Provide the (x, y) coordinate of the cell's center where the given text is located.  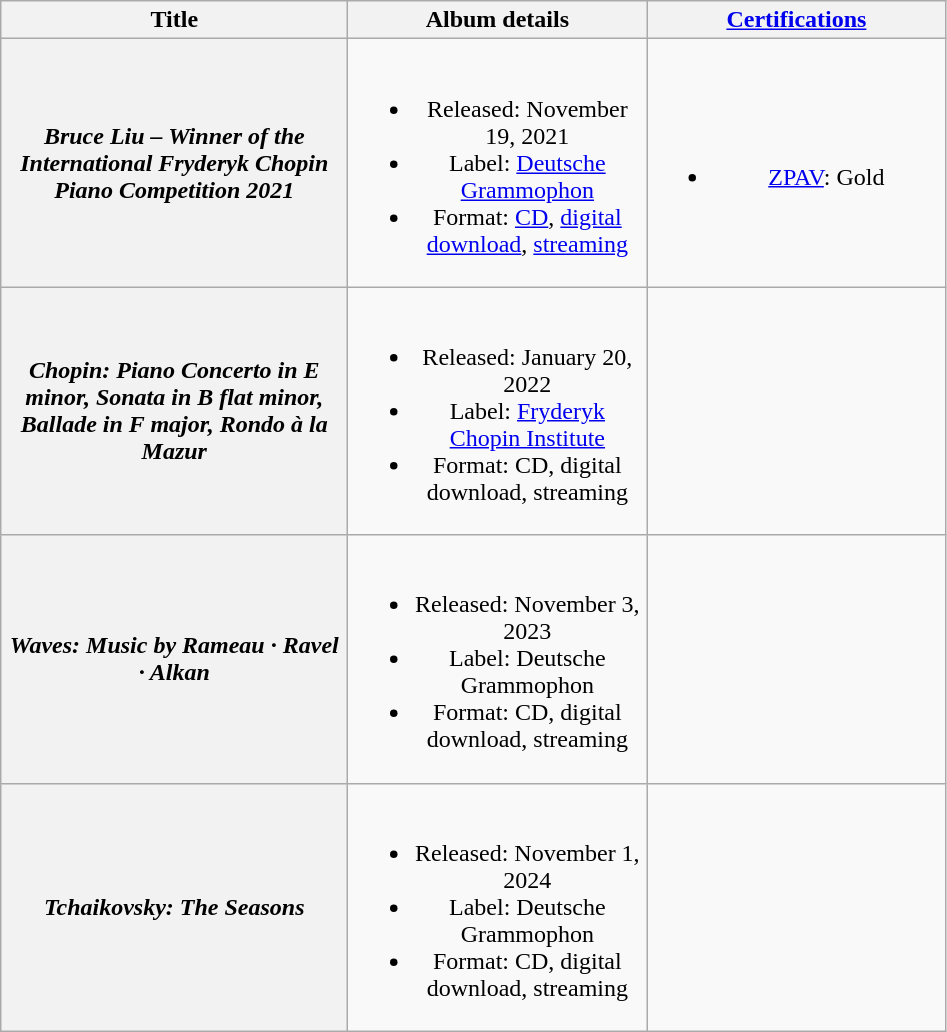
Certifications (796, 20)
Album details (498, 20)
Chopin: Piano Concerto in E minor, Sonata in B flat minor, Ballade in F major, Rondo à la Mazur (174, 411)
Bruce Liu – Winner of the International Fryderyk Chopin Piano Competition 2021 (174, 163)
Released: November 19, 2021Label: Deutsche GrammophonFormat: CD, digital download, streaming (498, 163)
Title (174, 20)
Released: November 1, 2024Label: Deutsche GrammophonFormat: CD, digital download, streaming (498, 907)
Waves: Music by Rameau · Ravel · Alkan (174, 659)
Tchaikovsky: The Seasons (174, 907)
Released: January 20, 2022Label: Fryderyk Chopin InstituteFormat: CD, digital download, streaming (498, 411)
Released: November 3, 2023Label: Deutsche GrammophonFormat: CD, digital download, streaming (498, 659)
ZPAV: Gold (796, 163)
